From the cell containing the given text, extract its center point as (x, y) coordinate. 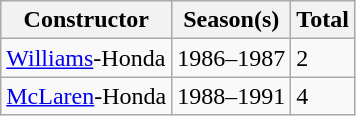
1988–1991 (232, 96)
McLaren-Honda (86, 96)
Williams-Honda (86, 58)
Constructor (86, 20)
2 (323, 58)
Total (323, 20)
1986–1987 (232, 58)
Season(s) (232, 20)
4 (323, 96)
